Extract the [x, y] coordinate from the center of the cell holding the provided text.  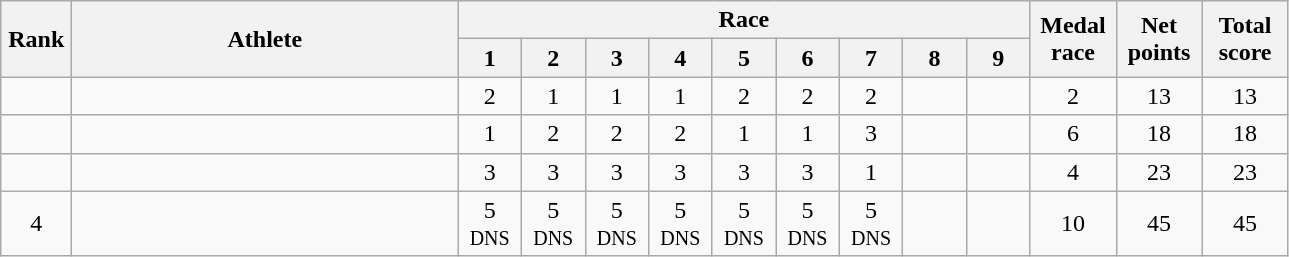
Athlete [265, 39]
Medal race [1073, 39]
7 [871, 58]
8 [935, 58]
Race [744, 20]
5 [744, 58]
9 [998, 58]
Net points [1159, 39]
Rank [36, 39]
Total score [1245, 39]
10 [1073, 224]
